Return the [x, y] coordinate for the center point of the cell that contains the specified text.  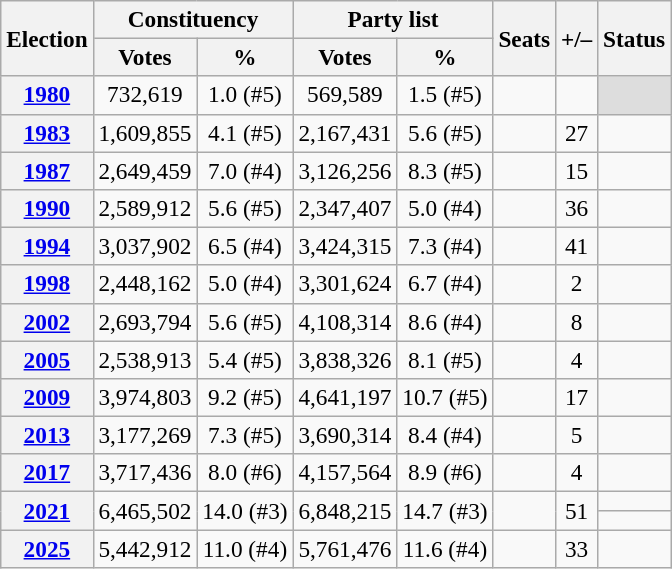
11.6 (#4) [445, 548]
15 [576, 170]
1983 [47, 133]
3,301,624 [345, 284]
1987 [47, 170]
36 [576, 208]
2 [576, 284]
1,609,855 [145, 133]
8.6 (#4) [445, 322]
14.7 (#3) [445, 510]
5,761,476 [345, 548]
2,649,459 [145, 170]
8.4 (#4) [445, 435]
2025 [47, 548]
4,641,197 [345, 397]
2021 [47, 510]
8.1 (#5) [445, 359]
2,347,407 [345, 208]
8.9 (#6) [445, 473]
8 [576, 322]
51 [576, 510]
10.7 (#5) [445, 397]
Seats [524, 38]
11.0 (#4) [245, 548]
3,690,314 [345, 435]
7.0 (#4) [245, 170]
8.3 (#5) [445, 170]
1998 [47, 284]
27 [576, 133]
8.0 (#6) [245, 473]
Status [634, 38]
+/– [576, 38]
1980 [47, 95]
2002 [47, 322]
5 [576, 435]
41 [576, 246]
3,037,902 [145, 246]
1990 [47, 208]
2,448,162 [145, 284]
1.5 (#5) [445, 95]
3,177,269 [145, 435]
4.1 (#5) [245, 133]
569,589 [345, 95]
7.3 (#4) [445, 246]
3,717,436 [145, 473]
2,693,794 [145, 322]
2005 [47, 359]
2,538,913 [145, 359]
7.3 (#5) [245, 435]
2017 [47, 473]
6,848,215 [345, 510]
3,424,315 [345, 246]
732,619 [145, 95]
2009 [47, 397]
6,465,502 [145, 510]
17 [576, 397]
Election [47, 38]
2013 [47, 435]
2,589,912 [145, 208]
6.7 (#4) [445, 284]
4,108,314 [345, 322]
14.0 (#3) [245, 510]
1994 [47, 246]
3,126,256 [345, 170]
33 [576, 548]
1.0 (#5) [245, 95]
Constituency [193, 19]
2,167,431 [345, 133]
Party list [393, 19]
5,442,912 [145, 548]
9.2 (#5) [245, 397]
5.4 (#5) [245, 359]
6.5 (#4) [245, 246]
3,974,803 [145, 397]
4,157,564 [345, 473]
3,838,326 [345, 359]
